Determine the [X, Y] coordinate at the center of the cell enclosing the given text.  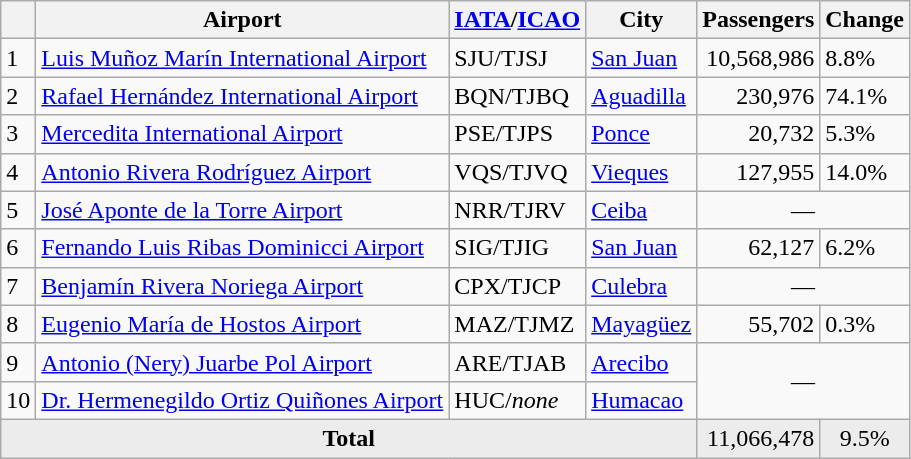
Total [349, 438]
José Aponte de la Torre Airport [242, 210]
3 [18, 134]
Aguadilla [642, 96]
Change [865, 20]
Ceiba [642, 210]
74.1% [865, 96]
62,127 [758, 248]
IATA/ICAO [518, 20]
CPX/TJCP [518, 286]
6.2% [865, 248]
SJU/TJSJ [518, 58]
ARE/TJAB [518, 362]
20,732 [758, 134]
0.3% [865, 324]
Antonio (Nery) Juarbe Pol Airport [242, 362]
Antonio Rivera Rodríguez Airport [242, 172]
NRR/TJRV [518, 210]
11,066,478 [758, 438]
Mercedita International Airport [242, 134]
Vieques [642, 172]
Rafael Hernández International Airport [242, 96]
PSE/TJPS [518, 134]
SIG/TJIG [518, 248]
127,955 [758, 172]
2 [18, 96]
Airport [242, 20]
BQN/TJBQ [518, 96]
6 [18, 248]
7 [18, 286]
Mayagüez [642, 324]
Passengers [758, 20]
9.5% [865, 438]
Arecibo [642, 362]
5.3% [865, 134]
10 [18, 400]
9 [18, 362]
5 [18, 210]
HUC/none [518, 400]
City [642, 20]
Humacao [642, 400]
Culebra [642, 286]
Ponce [642, 134]
10,568,986 [758, 58]
8.8% [865, 58]
Dr. Hermenegildo Ortiz Quiñones Airport [242, 400]
MAZ/TJMZ [518, 324]
Fernando Luis Ribas Dominicci Airport [242, 248]
8 [18, 324]
230,976 [758, 96]
14.0% [865, 172]
Eugenio María de Hostos Airport [242, 324]
VQS/TJVQ [518, 172]
Luis Muñoz Marín International Airport [242, 58]
Benjamín Rivera Noriega Airport [242, 286]
4 [18, 172]
1 [18, 58]
55,702 [758, 324]
